Detect which cell encompasses the target text, then output its (x, y) center coordinate. 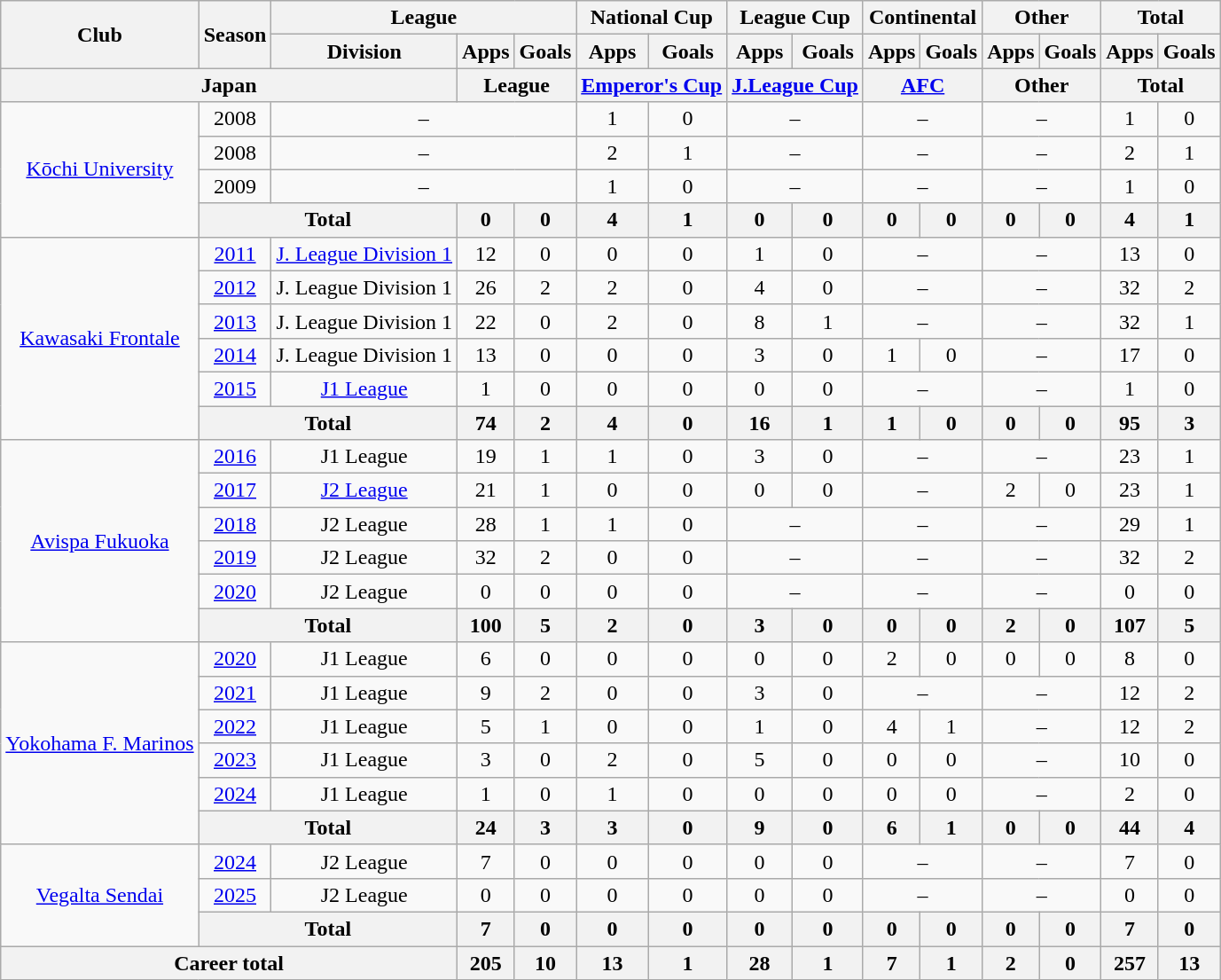
74 (486, 423)
Continental (922, 18)
24 (486, 827)
29 (1130, 524)
Club (99, 35)
Avispa Fukuoka (99, 541)
2022 (235, 726)
Japan (229, 85)
16 (760, 423)
2018 (235, 524)
Career total (229, 962)
2021 (235, 693)
2013 (235, 321)
2014 (235, 355)
107 (1130, 625)
95 (1130, 423)
Kawasaki Frontale (99, 338)
Yokohama F. Marinos (99, 743)
League Cup (795, 18)
2012 (235, 287)
257 (1130, 962)
205 (486, 962)
2017 (235, 490)
17 (1130, 355)
Division (364, 51)
Vegalta Sendai (99, 895)
2016 (235, 457)
2025 (235, 895)
19 (486, 457)
21 (486, 490)
2015 (235, 388)
2009 (235, 186)
National Cup (652, 18)
Kōchi University (99, 169)
Emperor's Cup (652, 85)
Season (235, 35)
26 (486, 287)
2019 (235, 558)
AFC (922, 85)
2011 (235, 254)
22 (486, 321)
J.League Cup (795, 85)
100 (486, 625)
44 (1130, 827)
2023 (235, 760)
